Return (X, Y) of the center of cell containing provided text 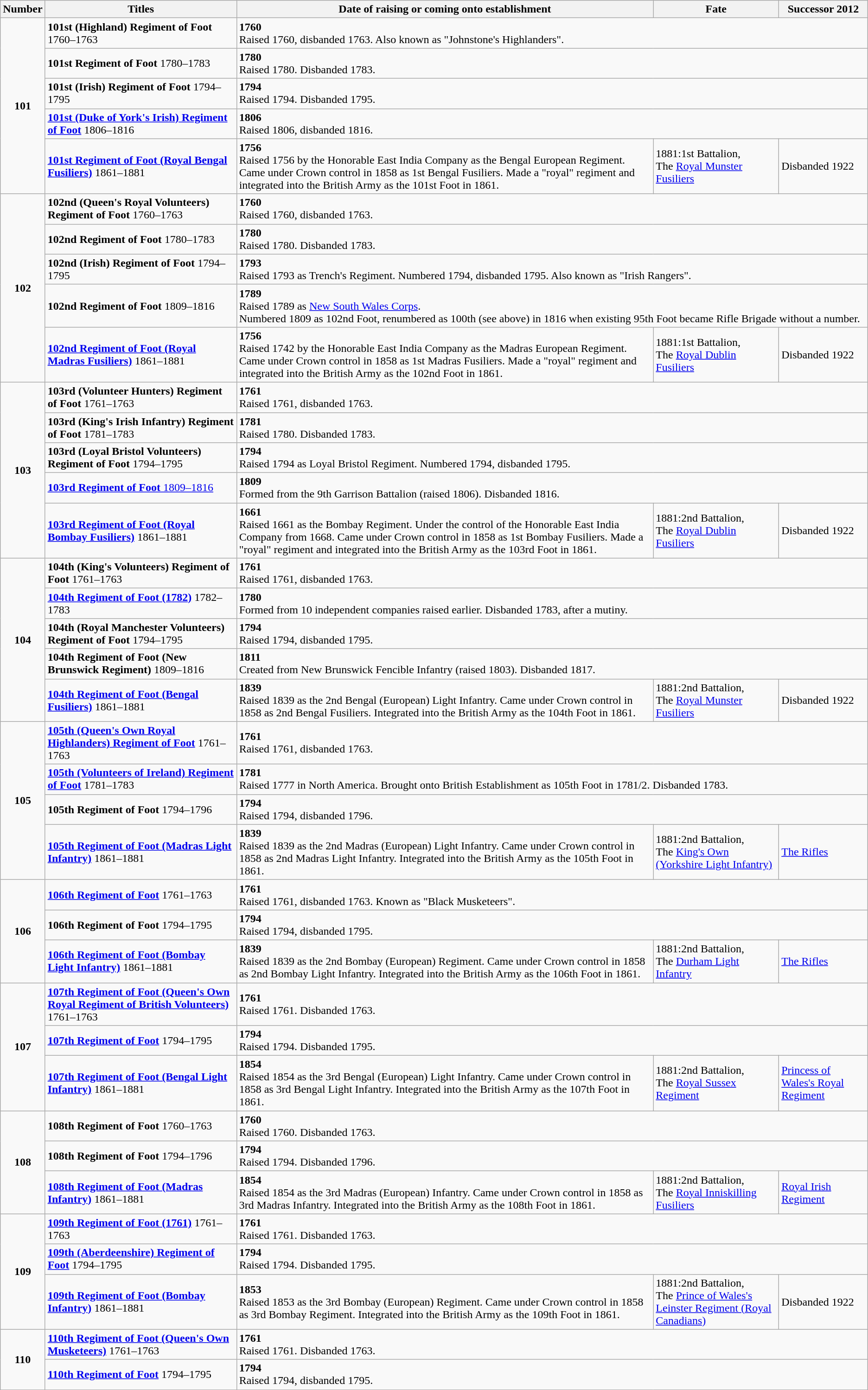
106 (23, 931)
105th (Queen's Own Royal Highlanders) Regiment of Foot 1761–1763 (141, 743)
102nd (Irish) Regiment of Foot 1794–1795 (141, 269)
106th Regiment of Foot 1761–1763 (141, 895)
Princess of Wales's Royal Regiment (823, 1083)
1881:1st Battalion,The Royal Munster Fusiliers (716, 166)
103 (23, 470)
101st (Irish) Regiment of Foot 1794–1795 (141, 94)
109 (23, 1271)
Number (23, 9)
1794Raised 1794, disbanded 1796. (552, 810)
103rd (Loyal Bristol Volunteers) Regiment of Foot 1794–1795 (141, 458)
107 (23, 1047)
109th Regiment of Foot (1761) 1761–1763 (141, 1229)
102nd Regiment of Foot 1780–1783 (141, 239)
101st (Duke of York's Irish) Regiment of Foot 1806–1816 (141, 123)
104 (23, 640)
103rd Regiment of Foot (Royal Bombay Fusiliers) 1861–1881 (141, 530)
1794Raised 1794. Disbanded 1796. (552, 1156)
1881:2nd Battalion,The Royal Munster Fusiliers (716, 700)
109th Regiment of Foot (Bombay Infantry) 1861–1881 (141, 1302)
103rd (Volunteer Hunters) Regiment of Foot 1761–1763 (141, 397)
103rd (King's Irish Infantry) Regiment of Foot 1781–1783 (141, 427)
1881:2nd Battalion,The King's Own (Yorkshire Light Infantry) (716, 852)
1811Created from New Brunswick Fencible Infantry (raised 1803). Disbanded 1817. (552, 664)
Royal Irish Regiment (823, 1192)
108th Regiment of Foot 1760–1763 (141, 1126)
101 (23, 106)
1881:1st Battalion,The Royal Dublin Fusiliers (716, 354)
104th Regiment of Foot (1782) 1782–1783 (141, 604)
Fate (716, 9)
110 (23, 1359)
101st Regiment of Foot (Royal Bengal Fusiliers) 1861–1881 (141, 166)
1781Raised 1777 in North America. Brought onto British Establishment as 105th Foot in 1781/2. Disbanded 1783. (552, 779)
101st Regiment of Foot 1780–1783 (141, 63)
1793Raised 1793 as Trench's Regiment. Numbered 1794, disbanded 1795. Also known as "Irish Rangers". (552, 269)
105th (Volunteers of Ireland) Regiment of Foot 1781–1783 (141, 779)
Titles (141, 9)
1760Raised 1760. Disbanded 1763. (552, 1126)
1806Raised 1806, disbanded 1816. (552, 123)
107th Regiment of Foot (Queen's Own Royal Regiment of British Volunteers) 1761–1763 (141, 1004)
101st (Highland) Regiment of Foot 1760–1763 (141, 33)
102nd Regiment of Foot 1809–1816 (141, 306)
103rd Regiment of Foot 1809–1816 (141, 488)
107th Regiment of Foot 1794–1795 (141, 1040)
108th Regiment of Foot 1794–1796 (141, 1156)
1760Raised 1760, disbanded 1763. (552, 209)
1781Raised 1780. Disbanded 1783. (552, 427)
105th Regiment of Foot (Madras Light Infantry) 1861–1881 (141, 852)
105th Regiment of Foot 1794–1796 (141, 810)
105 (23, 800)
1881:2nd Battalion,The Royal Sussex Regiment (716, 1083)
1881:2nd Battalion,The Durham Light Infantry (716, 961)
110th Regiment of Foot (Queen's Own Musketeers) 1761–1763 (141, 1345)
1881:2nd Battalion,The Royal Dublin Fusiliers (716, 530)
104th (King's Volunteers) Regiment of Foot 1761–1763 (141, 573)
109th (Aberdeenshire) Regiment of Foot 1794–1795 (141, 1259)
110th Regiment of Foot 1794–1795 (141, 1374)
102nd Regiment of Foot (Royal Madras Fusiliers) 1861–1881 (141, 354)
104th (Royal Manchester Volunteers) Regiment of Foot 1794–1795 (141, 633)
102 (23, 288)
106th Regiment of Foot 1794–1795 (141, 925)
104th Regiment of Foot (New Brunswick Regiment) 1809–1816 (141, 664)
108th Regiment of Foot (Madras Infantry) 1861–1881 (141, 1192)
104th Regiment of Foot (Bengal Fusiliers) 1861–1881 (141, 700)
108 (23, 1162)
107th Regiment of Foot (Bengal Light Infantry) 1861–1881 (141, 1083)
1760Raised 1760, disbanded 1763. Also known as "Johnstone's Highlanders". (552, 33)
Date of raising or coming onto establishment (445, 9)
1780Formed from 10 independent companies raised earlier. Disbanded 1783, after a mutiny. (552, 604)
1809Formed from the 9th Garrison Battalion (raised 1806). Disbanded 1816. (552, 488)
1794Raised 1794 as Loyal Bristol Regiment. Numbered 1794, disbanded 1795. (552, 458)
106th Regiment of Foot (Bombay Light Infantry) 1861–1881 (141, 961)
1881:2nd Battalion,The Royal Inniskilling Fusiliers (716, 1192)
102nd (Queen's Royal Volunteers) Regiment of Foot 1760–1763 (141, 209)
Successor 2012 (823, 9)
1761Raised 1761, disbanded 1763. Known as "Black Musketeers". (552, 895)
1881:2nd Battalion,The Prince of Wales's Leinster Regiment (Royal Canadians) (716, 1302)
